Return the (x, y) coordinate for the center point of the cell that contains the specified text.  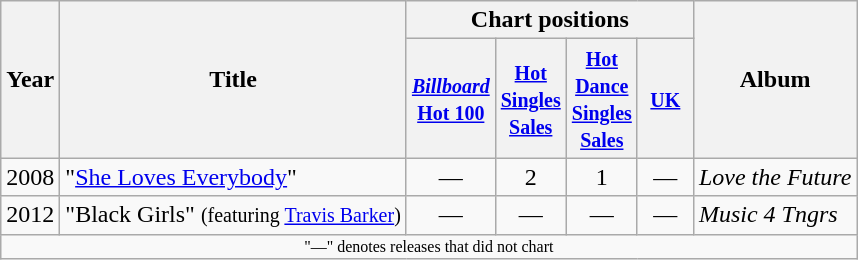
Title (234, 80)
"—" denotes releases that did not chart (429, 246)
Music 4 Tngrs (774, 215)
UK (665, 98)
Hot Singles Sales (530, 98)
Chart positions (550, 20)
1 (602, 177)
Hot Dance Singles Sales (602, 98)
2008 (30, 177)
Year (30, 80)
"Black Girls" (featuring Travis Barker) (234, 215)
"She Loves Everybody" (234, 177)
Album (774, 80)
Billboard Hot 100 (450, 98)
2 (530, 177)
Love the Future (774, 177)
2012 (30, 215)
